Identify which cell holds the provided text, then report its (X, Y) central coordinate. 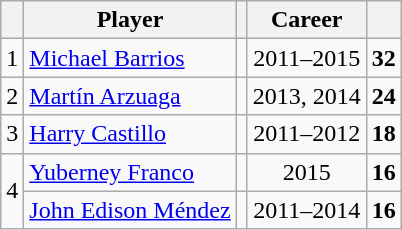
2015 (306, 172)
1 (12, 58)
2011–2015 (306, 58)
2 (12, 96)
4 (12, 191)
18 (384, 134)
Martín Arzuaga (130, 96)
John Edison Méndez (130, 210)
Career (306, 20)
Harry Castillo (130, 134)
2011–2012 (306, 134)
Player (130, 20)
2013, 2014 (306, 96)
Yuberney Franco (130, 172)
2011–2014 (306, 210)
32 (384, 58)
3 (12, 134)
24 (384, 96)
Michael Barrios (130, 58)
